Search for the cell housing the specified text and yield its [X, Y] center coordinate. 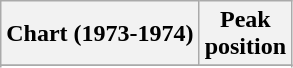
Chart (1973-1974) [100, 34]
Peakposition [245, 34]
